Pinpoint the cell where the given text exists, returning its (X, Y) midpoint coordinate. 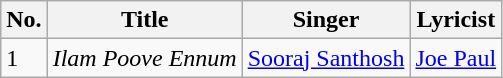
Singer (326, 20)
Title (144, 20)
1 (24, 58)
Joe Paul (456, 58)
Ilam Poove Ennum (144, 58)
Lyricist (456, 20)
No. (24, 20)
Sooraj Santhosh (326, 58)
